Provide the [X, Y] coordinate of the cell's center where the given text is located.  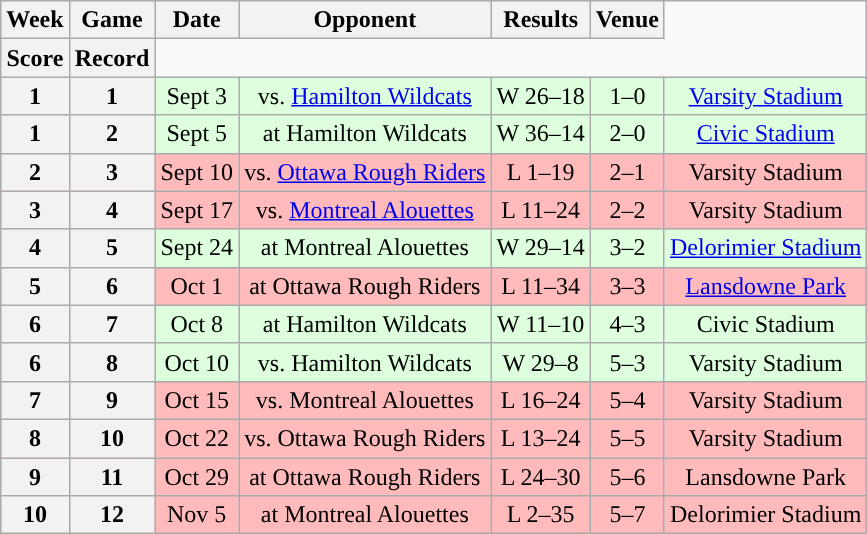
2–0 [627, 134]
Results [540, 20]
L 11–34 [540, 286]
W 11–10 [540, 324]
Record [112, 58]
Score [35, 58]
L 13–24 [540, 438]
4–3 [627, 324]
Oct 15 [197, 400]
11 [112, 477]
W 29–14 [540, 248]
3–2 [627, 248]
Oct 8 [197, 324]
Opponent [365, 20]
5–3 [627, 362]
2–1 [627, 172]
Oct 22 [197, 438]
5–6 [627, 477]
L 2–35 [540, 515]
W 36–14 [540, 134]
5–5 [627, 438]
Game [112, 20]
5–4 [627, 400]
3–3 [627, 286]
Week [35, 20]
W 29–8 [540, 362]
Sept 17 [197, 210]
Date [197, 20]
Sept 24 [197, 248]
12 [112, 515]
Nov 5 [197, 515]
W 26–18 [540, 96]
L 24–30 [540, 477]
Oct 29 [197, 477]
Oct 10 [197, 362]
2–2 [627, 210]
L 16–24 [540, 400]
Oct 1 [197, 286]
1–0 [627, 96]
5–7 [627, 515]
Sept 5 [197, 134]
Sept 3 [197, 96]
Sept 10 [197, 172]
L 11–24 [540, 210]
Venue [627, 20]
L 1–19 [540, 172]
